Extract the (x, y) coordinate from the center of the cell holding the provided text.  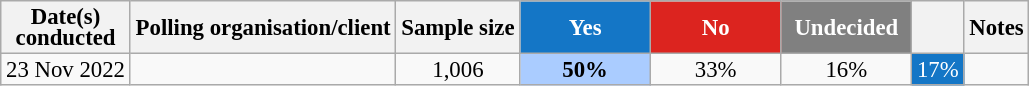
1,006 (458, 70)
50% (586, 70)
17% (938, 70)
Yes (586, 28)
23 Nov 2022 (66, 70)
33% (716, 70)
Date(s)conducted (66, 28)
16% (846, 70)
Sample size (458, 28)
No (716, 28)
Polling organisation/client (263, 28)
Notes (996, 28)
Undecided (846, 28)
